Return the (X, Y) coordinate for the center point of the cell that contains the specified text.  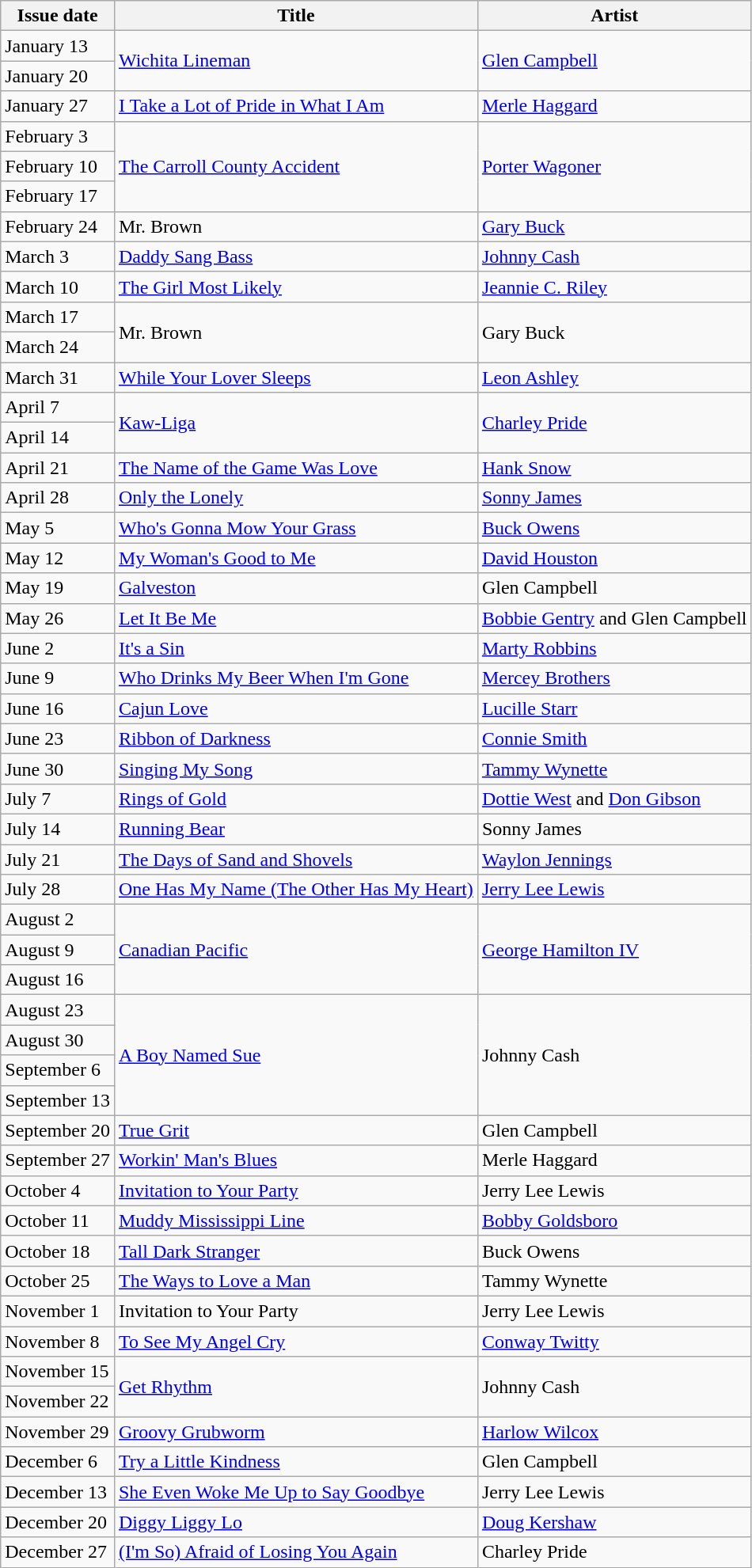
December 20 (58, 1522)
Get Rhythm (296, 1387)
February 3 (58, 136)
April 7 (58, 408)
The Days of Sand and Shovels (296, 859)
The Name of the Game Was Love (296, 468)
Connie Smith (614, 738)
To See My Angel Cry (296, 1342)
Hank Snow (614, 468)
Muddy Mississippi Line (296, 1221)
The Girl Most Likely (296, 287)
March 17 (58, 317)
Running Bear (296, 829)
May 26 (58, 618)
Mercey Brothers (614, 678)
Conway Twitty (614, 1342)
Lucille Starr (614, 708)
Title (296, 16)
The Carroll County Accident (296, 166)
December 13 (58, 1492)
My Woman's Good to Me (296, 558)
December 6 (58, 1462)
Groovy Grubworm (296, 1432)
April 14 (58, 438)
Ribbon of Darkness (296, 738)
June 30 (58, 769)
Canadian Pacific (296, 950)
Who's Gonna Mow Your Grass (296, 528)
True Grit (296, 1130)
Try a Little Kindness (296, 1462)
Jeannie C. Riley (614, 287)
February 24 (58, 226)
November 29 (58, 1432)
Artist (614, 16)
September 27 (58, 1160)
Who Drinks My Beer When I'm Gone (296, 678)
Dottie West and Don Gibson (614, 799)
June 23 (58, 738)
Wichita Lineman (296, 61)
Bobby Goldsboro (614, 1221)
Harlow Wilcox (614, 1432)
Doug Kershaw (614, 1522)
Marty Robbins (614, 648)
Leon Ashley (614, 378)
She Even Woke Me Up to Say Goodbye (296, 1492)
March 31 (58, 378)
January 27 (58, 106)
January 13 (58, 46)
July 14 (58, 829)
January 20 (58, 76)
June 16 (58, 708)
I Take a Lot of Pride in What I Am (296, 106)
Tall Dark Stranger (296, 1251)
November 15 (58, 1372)
David Houston (614, 558)
While Your Lover Sleeps (296, 378)
Workin' Man's Blues (296, 1160)
Waylon Jennings (614, 859)
December 27 (58, 1552)
Issue date (58, 16)
It's a Sin (296, 648)
June 2 (58, 648)
Let It Be Me (296, 618)
March 3 (58, 256)
July 7 (58, 799)
May 19 (58, 588)
April 28 (58, 498)
Bobbie Gentry and Glen Campbell (614, 618)
October 11 (58, 1221)
Cajun Love (296, 708)
Porter Wagoner (614, 166)
November 1 (58, 1311)
June 9 (58, 678)
April 21 (58, 468)
August 9 (58, 950)
March 24 (58, 347)
The Ways to Love a Man (296, 1281)
October 4 (58, 1190)
May 5 (58, 528)
Singing My Song (296, 769)
August 16 (58, 980)
July 28 (58, 890)
Galveston (296, 588)
February 17 (58, 196)
Only the Lonely (296, 498)
September 13 (58, 1100)
Kaw-Liga (296, 423)
August 2 (58, 920)
February 10 (58, 166)
August 23 (58, 1010)
November 8 (58, 1342)
Diggy Liggy Lo (296, 1522)
August 30 (58, 1040)
George Hamilton IV (614, 950)
July 21 (58, 859)
November 22 (58, 1402)
October 25 (58, 1281)
March 10 (58, 287)
A Boy Named Sue (296, 1055)
May 12 (58, 558)
Daddy Sang Bass (296, 256)
September 6 (58, 1070)
September 20 (58, 1130)
Rings of Gold (296, 799)
One Has My Name (The Other Has My Heart) (296, 890)
(I'm So) Afraid of Losing You Again (296, 1552)
October 18 (58, 1251)
